Identify which cell holds the provided text, then report its (x, y) central coordinate. 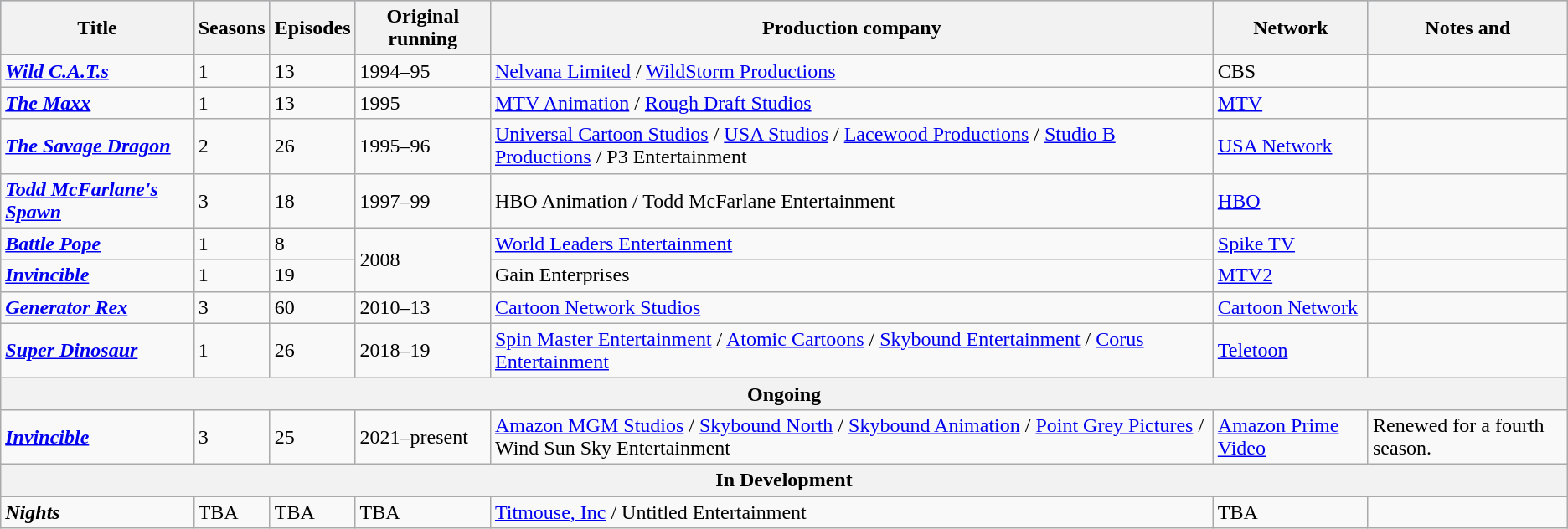
Super Dinosaur (97, 350)
2018–19 (422, 350)
Titmouse, Inc / Untitled Entertainment (851, 511)
Network (1290, 28)
In Development (784, 480)
8 (312, 244)
Teletoon (1290, 350)
Wild C.A.T.s (97, 71)
Original running (422, 28)
Notes and (1467, 28)
USA Network (1290, 146)
Production company (851, 28)
Amazon MGM Studios / Skybound North / Skybound Animation / Point Grey Pictures / Wind Sun Sky Entertainment (851, 437)
Battle Pope (97, 244)
25 (312, 437)
Spike TV (1290, 244)
60 (312, 307)
Cartoon Network Studios (851, 307)
HBO (1290, 201)
Spin Master Entertainment / Atomic Cartoons / Skybound Entertainment / Corus Entertainment (851, 350)
Nelvana Limited / WildStorm Productions (851, 71)
2021–present (422, 437)
The Maxx (97, 103)
HBO Animation / Todd McFarlane Entertainment (851, 201)
Todd McFarlane's Spawn (97, 201)
Gain Enterprises (851, 275)
2010–13 (422, 307)
CBS (1290, 71)
Seasons (231, 28)
Nights (97, 511)
Ongoing (784, 393)
18 (312, 201)
MTV2 (1290, 275)
Episodes (312, 28)
19 (312, 275)
MTV (1290, 103)
2008 (422, 259)
1995 (422, 103)
Cartoon Network (1290, 307)
1994–95 (422, 71)
World Leaders Entertainment (851, 244)
2 (231, 146)
MTV Animation / Rough Draft Studios (851, 103)
Generator Rex (97, 307)
1995–96 (422, 146)
Renewed for a fourth season. (1467, 437)
Universal Cartoon Studios / USA Studios / Lacewood Productions / Studio B Productions / P3 Entertainment (851, 146)
Title (97, 28)
The Savage Dragon (97, 146)
Amazon Prime Video (1290, 437)
1997–99 (422, 201)
